Find where the given text appears and provide that cell's center as [x, y] coordinate. 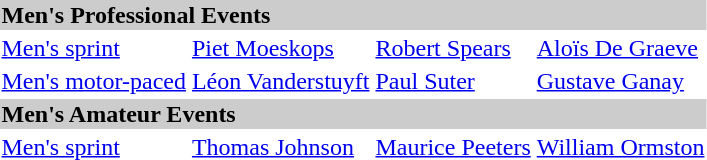
Men's sprint [94, 48]
Piet Moeskops [280, 48]
Men's motor-paced [94, 81]
Gustave Ganay [620, 81]
Aloïs De Graeve [620, 48]
Robert Spears [453, 48]
Paul Suter [453, 81]
Men's Amateur Events [353, 114]
Men's Professional Events [353, 15]
Léon Vanderstuyft [280, 81]
